Provide the (x, y) coordinate of the cell's center where the given text is located.  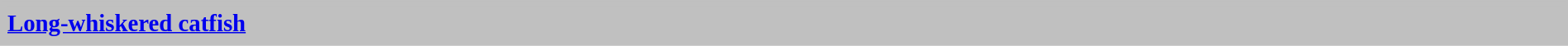
Long-whiskered catfish (784, 23)
